Extract the [X, Y] coordinate from the center of the cell holding the provided text.  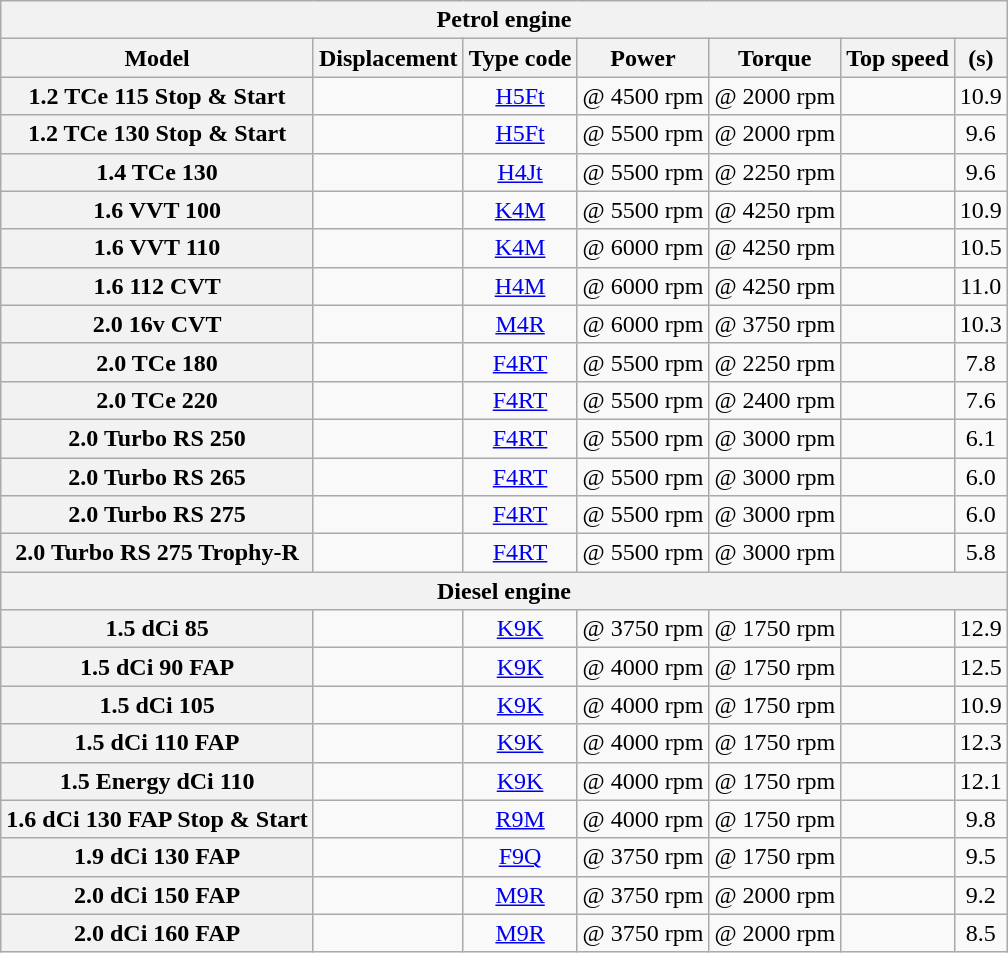
1.6 dCi 130 FAP Stop & Start [158, 819]
1.6 VVT 100 [158, 210]
11.0 [980, 286]
2.0 Turbo RS 265 [158, 477]
12.3 [980, 743]
1.4 TCe 130 [158, 172]
Power [643, 58]
2.0 dCi 150 FAP [158, 895]
R9M [520, 819]
9.2 [980, 895]
1.6 112 CVT [158, 286]
7.6 [980, 400]
H4M [520, 286]
12.9 [980, 629]
2.0 Turbo RS 275 [158, 515]
1.5 dCi 90 FAP [158, 667]
1.5 Energy dCi 110 [158, 781]
2.0 dCi 160 FAP [158, 933]
Torque [775, 58]
1.6 VVT 110 [158, 248]
@ 2400 rpm [775, 400]
9.8 [980, 819]
2.0 TCe 220 [158, 400]
Model [158, 58]
(s) [980, 58]
1.9 dCi 130 FAP [158, 857]
@ 4500 rpm [643, 96]
Type code [520, 58]
2.0 TCe 180 [158, 362]
12.5 [980, 667]
1.5 dCi 85 [158, 629]
F9Q [520, 857]
7.8 [980, 362]
1.5 dCi 110 FAP [158, 743]
Displacement [388, 58]
1.2 TCe 130 Stop & Start [158, 134]
Diesel engine [504, 591]
H4Jt [520, 172]
Petrol engine [504, 20]
Top speed [898, 58]
1.2 TCe 115 Stop & Start [158, 96]
12.1 [980, 781]
8.5 [980, 933]
2.0 Turbo RS 275 Trophy-R [158, 553]
5.8 [980, 553]
M4R [520, 324]
1.5 dCi 105 [158, 705]
10.5 [980, 248]
2.0 16v CVT [158, 324]
2.0 Turbo RS 250 [158, 438]
10.3 [980, 324]
6.1 [980, 438]
9.5 [980, 857]
